Find where the given text appears and provide that cell's center as (X, Y) coordinate. 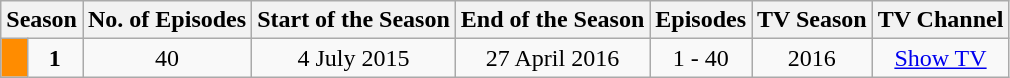
TV Season (812, 20)
40 (166, 58)
2016 (812, 58)
4 July 2015 (354, 58)
Start of the Season (354, 20)
27 April 2016 (552, 58)
No. of Episodes (166, 20)
TV Channel (940, 20)
Episodes (701, 20)
Season (42, 20)
Show TV (940, 58)
End of the Season (552, 20)
1 - 40 (701, 58)
1 (54, 58)
